Provide the [X, Y] coordinate of the cell's center where the given text is located.  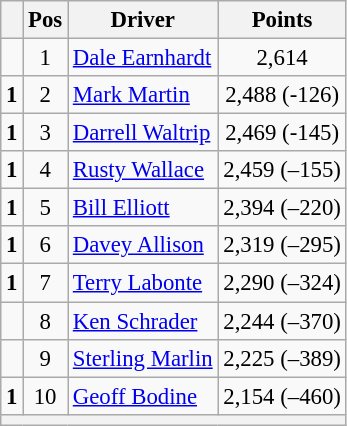
6 [46, 245]
Pos [46, 20]
2,290 (–324) [282, 283]
2,244 (–370) [282, 321]
Points [282, 20]
2,469 (-145) [282, 133]
Dale Earnhardt [143, 58]
Geoff Bodine [143, 396]
2,394 (–220) [282, 208]
Mark Martin [143, 95]
7 [46, 283]
Sterling Marlin [143, 358]
9 [46, 358]
2,459 (–155) [282, 170]
2 [46, 95]
3 [46, 133]
Ken Schrader [143, 321]
Darrell Waltrip [143, 133]
2,488 (-126) [282, 95]
Terry Labonte [143, 283]
2,154 (–460) [282, 396]
8 [46, 321]
2,614 [282, 58]
2,225 (–389) [282, 358]
2,319 (–295) [282, 245]
10 [46, 396]
Rusty Wallace [143, 170]
Davey Allison [143, 245]
5 [46, 208]
Driver [143, 20]
4 [46, 170]
Bill Elliott [143, 208]
